For the text-containing cell, return its midpoint in (X, Y) coordinate format. 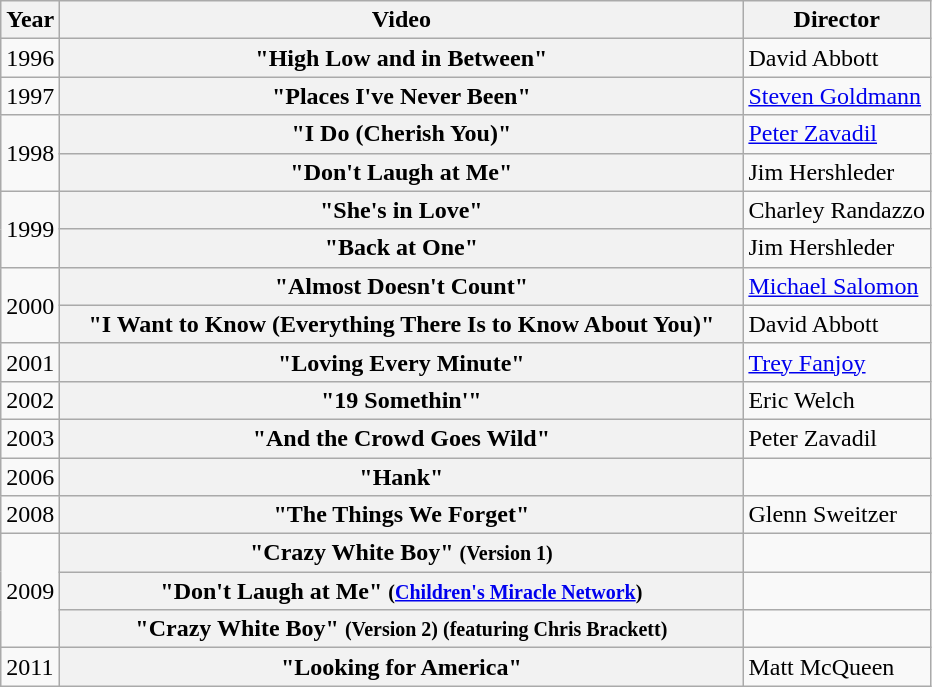
"Don't Laugh at Me" (Children's Miracle Network) (402, 591)
"I Want to Know (Everything There Is to Know About You)" (402, 324)
"She's in Love" (402, 210)
"Looking for America" (402, 667)
"The Things We Forget" (402, 515)
"Loving Every Minute" (402, 362)
1999 (30, 229)
Glenn Sweitzer (837, 515)
2009 (30, 591)
2001 (30, 362)
"Hank" (402, 477)
Matt McQueen (837, 667)
"Almost Doesn't Count" (402, 286)
"19 Somethin'" (402, 400)
2003 (30, 438)
"Crazy White Boy" (Version 1) (402, 553)
Charley Randazzo (837, 210)
Director (837, 20)
2008 (30, 515)
"Don't Laugh at Me" (402, 172)
"Places I've Never Been" (402, 96)
Year (30, 20)
Michael Salomon (837, 286)
Eric Welch (837, 400)
1996 (30, 58)
"Crazy White Boy" (Version 2) (featuring Chris Brackett) (402, 629)
Trey Fanjoy (837, 362)
"High Low and in Between" (402, 58)
2000 (30, 305)
2011 (30, 667)
2002 (30, 400)
2006 (30, 477)
Steven Goldmann (837, 96)
1997 (30, 96)
1998 (30, 153)
"Back at One" (402, 248)
Video (402, 20)
"And the Crowd Goes Wild" (402, 438)
"I Do (Cherish You)" (402, 134)
